Extract the (x, y) coordinate from the center of the cell holding the provided text.  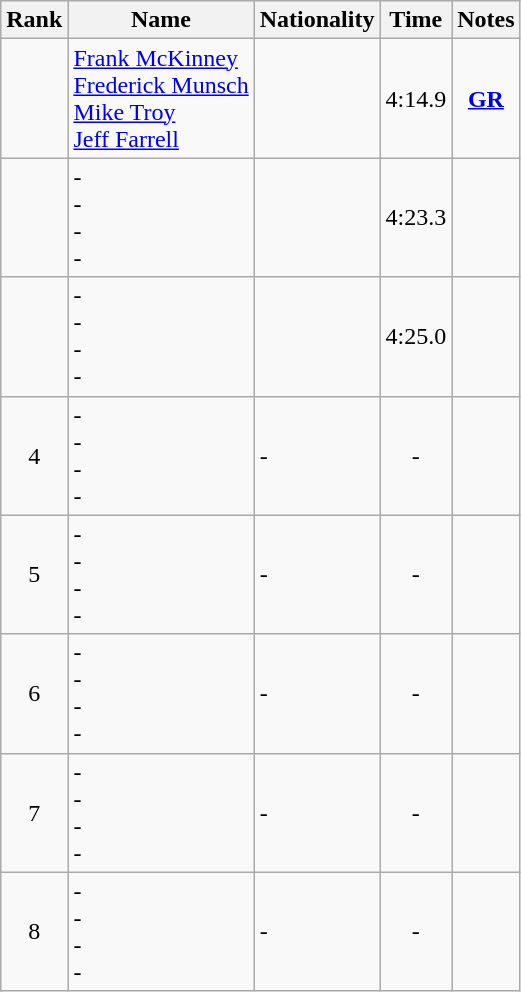
Notes (486, 20)
Nationality (317, 20)
4:14.9 (416, 98)
5 (34, 574)
Rank (34, 20)
Name (161, 20)
6 (34, 694)
8 (34, 932)
4:25.0 (416, 336)
GR (486, 98)
Frank McKinney Frederick Munsch Mike Troy Jeff Farrell (161, 98)
Time (416, 20)
4 (34, 456)
7 (34, 812)
4:23.3 (416, 218)
